Provide the [x, y] coordinate of the cell's center where the given text is located.  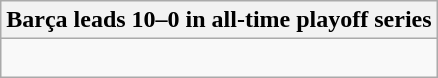
Barça leads 10–0 in all-time playoff series [219, 20]
